Return [X, Y] of the center of cell containing provided text 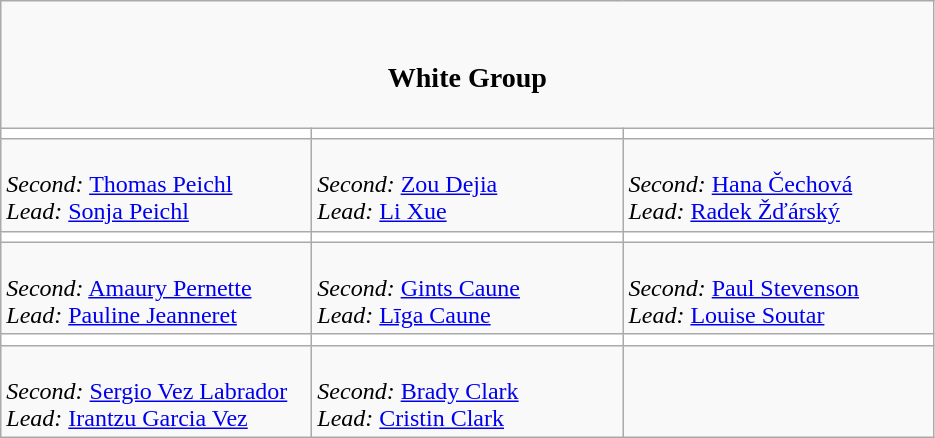
Second: Sergio Vez Labrador Lead: Irantzu Garcia Vez [156, 391]
Second: Zou Dejia Lead: Li Xue [468, 185]
Second: Amaury Pernette Lead: Pauline Jeanneret [156, 288]
Second: Paul Stevenson Lead: Louise Soutar [778, 288]
White Group [468, 64]
Second: Gints Caune Lead: Līga Caune [468, 288]
Second: Hana Čechová Lead: Radek Žďárský [778, 185]
Second: Thomas Peichl Lead: Sonja Peichl [156, 185]
Second: Brady Clark Lead: Cristin Clark [468, 391]
